Identify which cell holds the provided text, then report its (x, y) central coordinate. 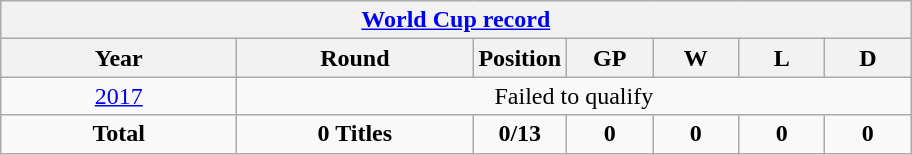
Round (355, 58)
D (868, 58)
0 Titles (355, 134)
World Cup record (456, 20)
Failed to qualify (574, 96)
Position (520, 58)
L (782, 58)
0/13 (520, 134)
Total (119, 134)
W (696, 58)
GP (610, 58)
2017 (119, 96)
Year (119, 58)
